Provide the (x, y) coordinate of the cell's center where the given text is located.  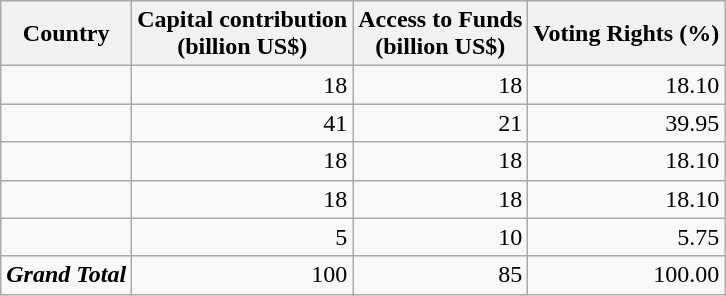
Capital contribution(billion US$) (242, 34)
5 (242, 237)
Voting Rights (%) (626, 34)
39.95 (626, 123)
100 (242, 275)
10 (440, 237)
Country (66, 34)
5.75 (626, 237)
21 (440, 123)
Access to Funds(billion US$) (440, 34)
100.00 (626, 275)
Grand Total (66, 275)
41 (242, 123)
85 (440, 275)
